Pinpoint the cell where the given text exists, returning its (x, y) midpoint coordinate. 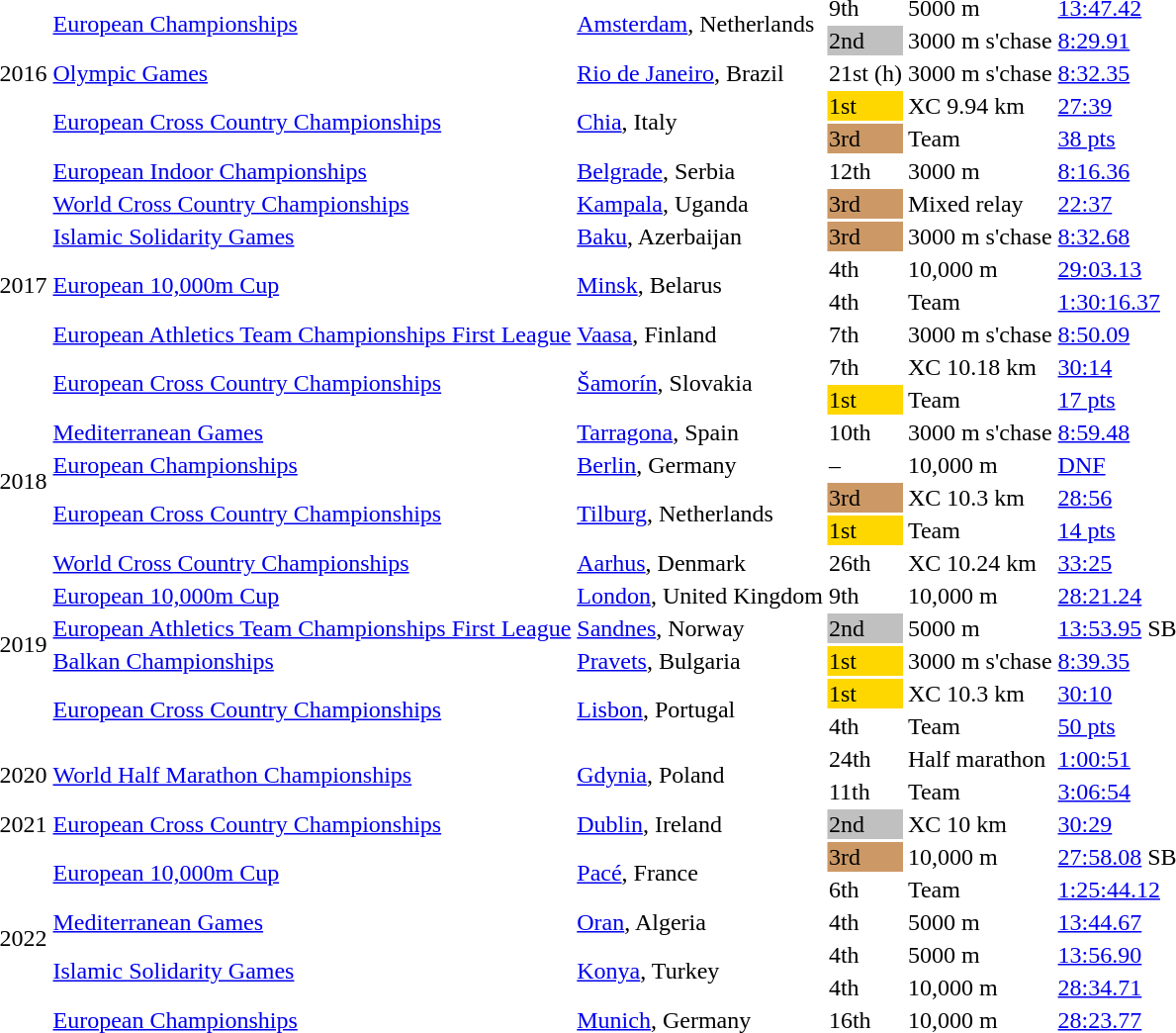
Mixed relay (979, 204)
XC 10.24 km (979, 563)
9th (864, 596)
26th (864, 563)
Lisbon, Portugal (700, 710)
Chia, Italy (700, 123)
Tarragona, Spain (700, 432)
Berlin, Germany (700, 465)
European Indoor Championships (313, 171)
XC 9.94 km (979, 106)
XC 10.18 km (979, 367)
Pravets, Bulgaria (700, 661)
Belgrade, Serbia (700, 171)
Vaasa, Finland (700, 334)
Konya, Turkey (700, 972)
Olympic Games (313, 73)
Tilburg, Netherlands (700, 515)
Pacé, France (700, 873)
Rio de Janeiro, Brazil (700, 73)
21st (h) (864, 73)
Minsk, Belarus (700, 285)
6th (864, 890)
3000 m (979, 171)
Oran, Algeria (700, 922)
Baku, Azerbaijan (700, 236)
10th (864, 432)
Sandnes, Norway (700, 628)
World Half Marathon Championships (313, 776)
24th (864, 759)
11th (864, 792)
XC 10 km (979, 824)
European Championships (313, 465)
– (864, 465)
Balkan Championships (313, 661)
Gdynia, Poland (700, 776)
Kampala, Uganda (700, 204)
London, United Kingdom (700, 596)
Half marathon (979, 759)
12th (864, 171)
Šamorín, Slovakia (700, 384)
Aarhus, Denmark (700, 563)
Dublin, Ireland (700, 824)
